Detect which cell encompasses the target text, then output its [X, Y] center coordinate. 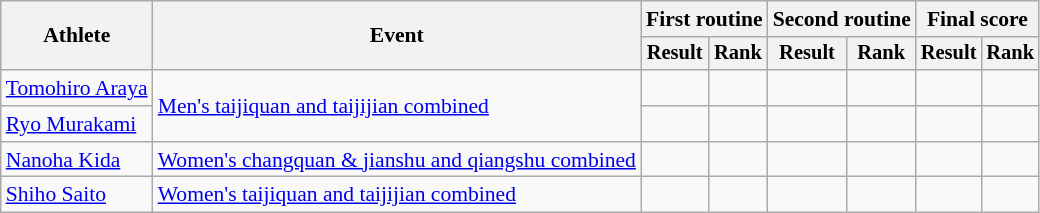
Second routine [842, 19]
Men's taijiquan and taijijian combined [397, 106]
Ryo Murakami [77, 124]
Nanoha Kida [77, 160]
Shiho Saito [77, 195]
Athlete [77, 36]
Women's taijiquan and taijijian combined [397, 195]
Tomohiro Araya [77, 88]
First routine [704, 19]
Women's changquan & jianshu and qiangshu combined [397, 160]
Final score [978, 19]
Event [397, 36]
